Output the (x, y) coordinate of the center of the cell containing the given text.  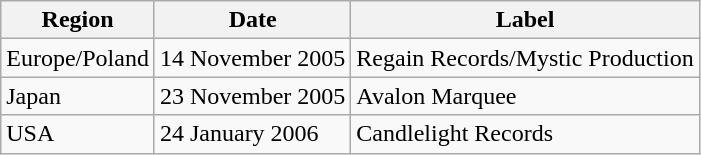
Date (252, 20)
USA (78, 134)
14 November 2005 (252, 58)
Label (525, 20)
23 November 2005 (252, 96)
Avalon Marquee (525, 96)
Regain Records/Mystic Production (525, 58)
Region (78, 20)
Japan (78, 96)
24 January 2006 (252, 134)
Candlelight Records (525, 134)
Europe/Poland (78, 58)
